Pinpoint the cell where the given text exists, returning its (X, Y) midpoint coordinate. 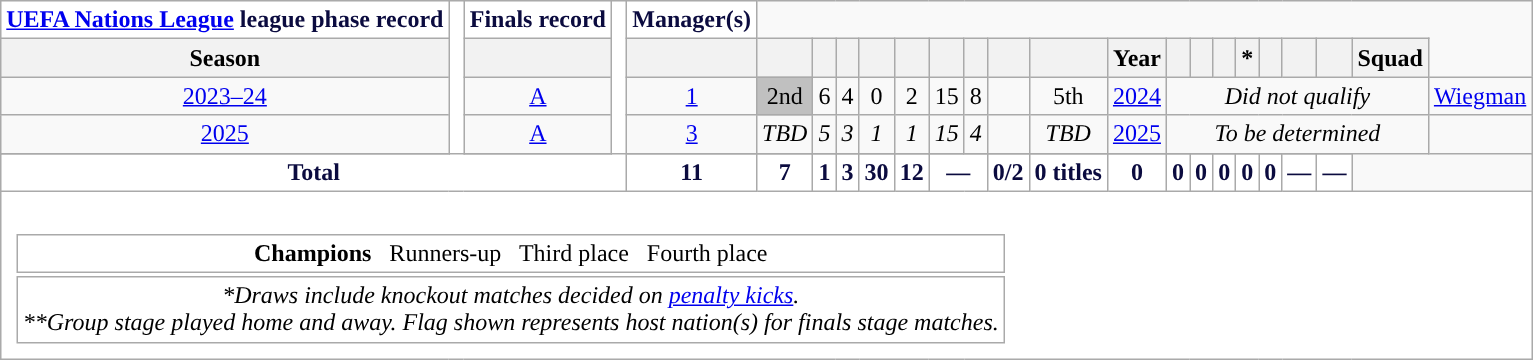
2023–24 (225, 96)
8 (976, 96)
7 (785, 172)
Year (1136, 58)
Wiegman (1480, 96)
0/2 (1008, 172)
5th (1068, 96)
2024 (1136, 96)
Manager(s) (692, 20)
0 titles (1068, 172)
Season (225, 58)
Finals record (538, 20)
11 (692, 172)
5 (824, 134)
* (1248, 58)
30 (876, 172)
6 (824, 96)
Champions Runners-up Third place Fourth place (510, 254)
Total (314, 172)
12 (912, 172)
2nd (785, 96)
Squad (1390, 58)
Did not qualify (1297, 96)
2 (912, 96)
UEFA Nations League league phase record (225, 20)
To be determined (1297, 134)
